Locate the cell with the specified text and output its (X, Y) center coordinate. 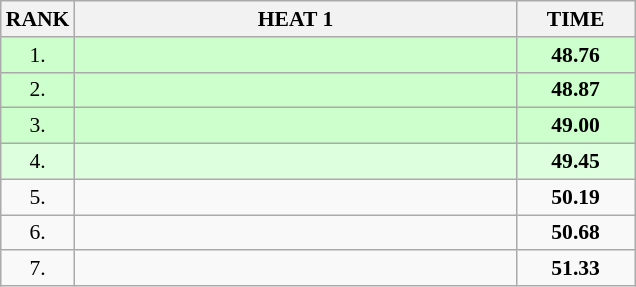
50.19 (576, 197)
51.33 (576, 269)
5. (38, 197)
6. (38, 233)
49.45 (576, 162)
4. (38, 162)
48.87 (576, 90)
50.68 (576, 233)
HEAT 1 (295, 19)
RANK (38, 19)
3. (38, 126)
1. (38, 55)
TIME (576, 19)
7. (38, 269)
49.00 (576, 126)
48.76 (576, 55)
2. (38, 90)
